Find where the given text appears and provide that cell's center as (X, Y) coordinate. 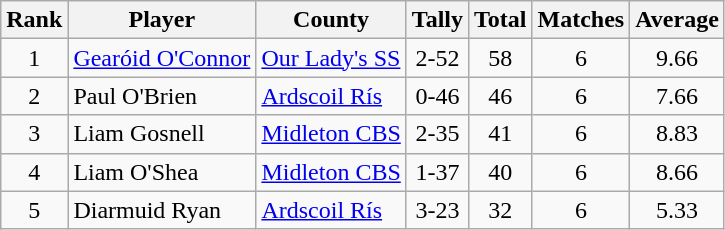
2-35 (437, 134)
5 (34, 210)
Rank (34, 20)
7.66 (678, 96)
40 (500, 172)
3-23 (437, 210)
Tally (437, 20)
Matches (581, 20)
Liam O'Shea (162, 172)
5.33 (678, 210)
1 (34, 58)
41 (500, 134)
Total (500, 20)
32 (500, 210)
1-37 (437, 172)
Paul O'Brien (162, 96)
Average (678, 20)
Diarmuid Ryan (162, 210)
4 (34, 172)
0-46 (437, 96)
Gearóid O'Connor (162, 58)
Liam Gosnell (162, 134)
58 (500, 58)
8.66 (678, 172)
Our Lady's SS (331, 58)
2-52 (437, 58)
9.66 (678, 58)
County (331, 20)
Player (162, 20)
2 (34, 96)
3 (34, 134)
8.83 (678, 134)
46 (500, 96)
